Locate the cell with the specified text and output its [X, Y] center coordinate. 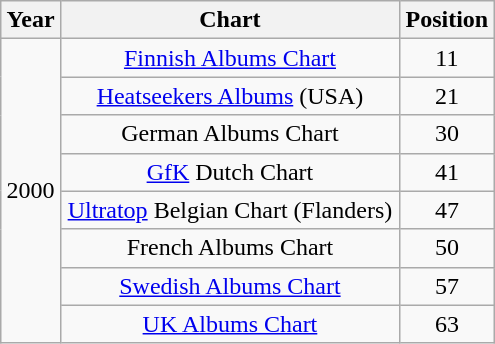
French Albums Chart [230, 248]
Ultratop Belgian Chart (Flanders) [230, 210]
Position [448, 20]
50 [448, 248]
47 [448, 210]
2000 [31, 191]
21 [448, 96]
GfK Dutch Chart [230, 172]
German Albums Chart [230, 134]
Year [31, 20]
UK Albums Chart [230, 324]
11 [448, 58]
Heatseekers Albums (USA) [230, 96]
41 [448, 172]
Finnish Albums Chart [230, 58]
63 [448, 324]
Chart [230, 20]
Swedish Albums Chart [230, 286]
57 [448, 286]
30 [448, 134]
